Output the [x, y] coordinate of the center of the cell containing the given text.  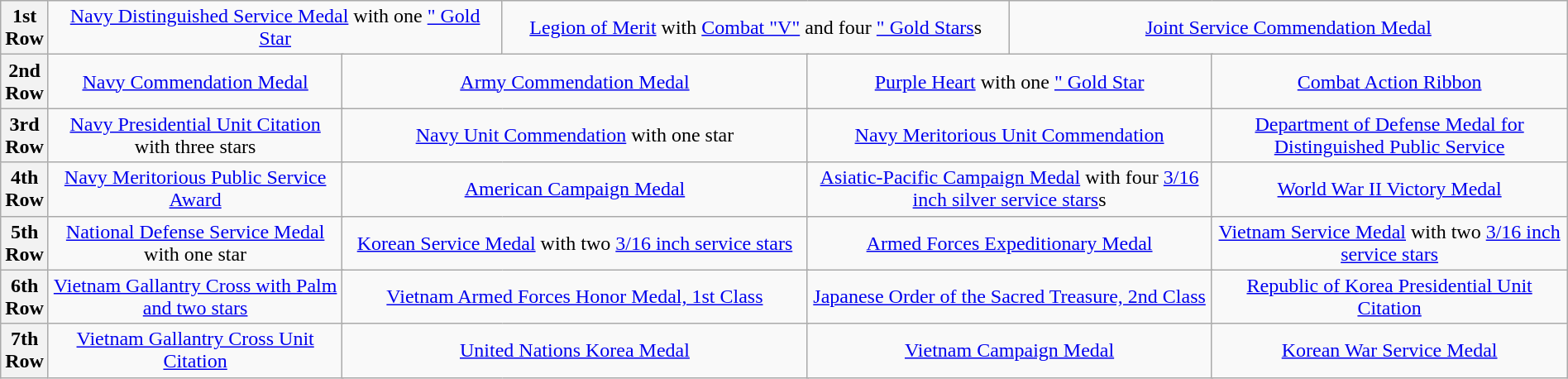
Navy Unit Commendation with one star [575, 136]
Navy Commendation Medal [195, 81]
Armed Forces Expeditionary Medal [1009, 243]
Navy Distinguished Service Medal with one " Gold Star [275, 28]
World War II Victory Medal [1389, 189]
3rdRow [25, 136]
2ndRow [25, 81]
National Defense Service Medal with one star [195, 243]
Navy Meritorious Unit Commendation [1009, 136]
5thRow [25, 243]
Vietnam Armed Forces Honor Medal, 1st Class [575, 296]
United Nations Korea Medal [575, 351]
Korean Service Medal with two 3/16 inch service stars [575, 243]
Navy Meritorious Public Service Award [195, 189]
Joint Service Commendation Medal [1288, 28]
4thRow [25, 189]
American Campaign Medal [575, 189]
Combat Action Ribbon [1389, 81]
Korean War Service Medal [1389, 351]
Legion of Merit with Combat "V" and four " Gold Starss [756, 28]
6thRow [25, 296]
Republic of Korea Presidential Unit Citation [1389, 296]
Vietnam Gallantry Cross with Palm and two stars [195, 296]
Army Commendation Medal [575, 81]
Japanese Order of the Sacred Treasure, 2nd Class [1009, 296]
Navy Presidential Unit Citation with three stars [195, 136]
Asiatic-Pacific Campaign Medal with four 3/16 inch silver service starss [1009, 189]
Vietnam Gallantry Cross Unit Citation [195, 351]
7thRow [25, 351]
Purple Heart with one " Gold Star [1009, 81]
Department of Defense Medal for Distinguished Public Service [1389, 136]
Vietnam Service Medal with two 3/16 inch service stars [1389, 243]
1stRow [25, 28]
Vietnam Campaign Medal [1009, 351]
